For the text-containing cell, return its midpoint in [X, Y] coordinate format. 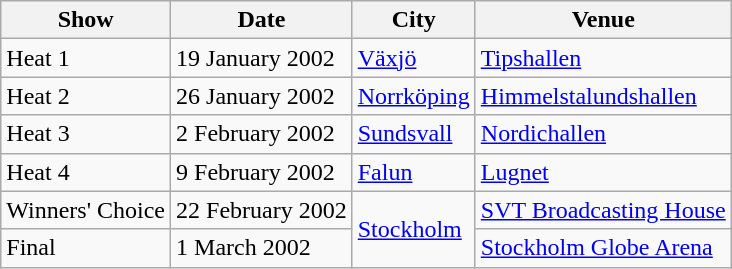
Växjö [414, 58]
Tipshallen [603, 58]
Sundsvall [414, 134]
Falun [414, 172]
Heat 2 [86, 96]
Stockholm Globe Arena [603, 248]
Himmelstalundshallen [603, 96]
Lugnet [603, 172]
Show [86, 20]
19 January 2002 [262, 58]
Heat 4 [86, 172]
Final [86, 248]
Nordichallen [603, 134]
22 February 2002 [262, 210]
Heat 1 [86, 58]
Norrköping [414, 96]
City [414, 20]
26 January 2002 [262, 96]
1 March 2002 [262, 248]
Venue [603, 20]
Stockholm [414, 229]
9 February 2002 [262, 172]
SVT Broadcasting House [603, 210]
Heat 3 [86, 134]
Winners' Choice [86, 210]
Date [262, 20]
2 February 2002 [262, 134]
